Capture the cell that displays the provided text and extract its (X, Y) central coordinate. 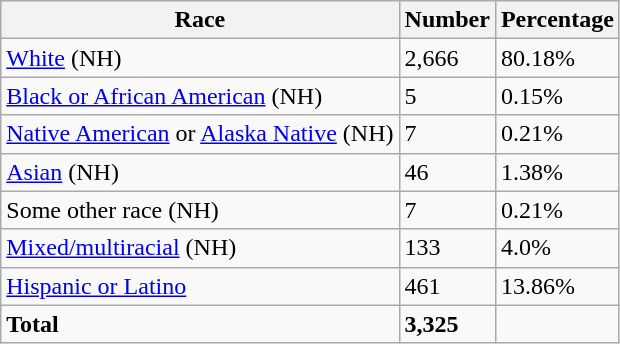
Percentage (557, 20)
White (NH) (200, 58)
3,325 (447, 324)
Race (200, 20)
Total (200, 324)
Black or African American (NH) (200, 96)
Mixed/multiracial (NH) (200, 248)
13.86% (557, 286)
1.38% (557, 172)
Asian (NH) (200, 172)
80.18% (557, 58)
0.15% (557, 96)
Some other race (NH) (200, 210)
133 (447, 248)
4.0% (557, 248)
5 (447, 96)
Hispanic or Latino (200, 286)
Number (447, 20)
46 (447, 172)
461 (447, 286)
Native American or Alaska Native (NH) (200, 134)
2,666 (447, 58)
